Detect which cell encompasses the target text, then output its [X, Y] center coordinate. 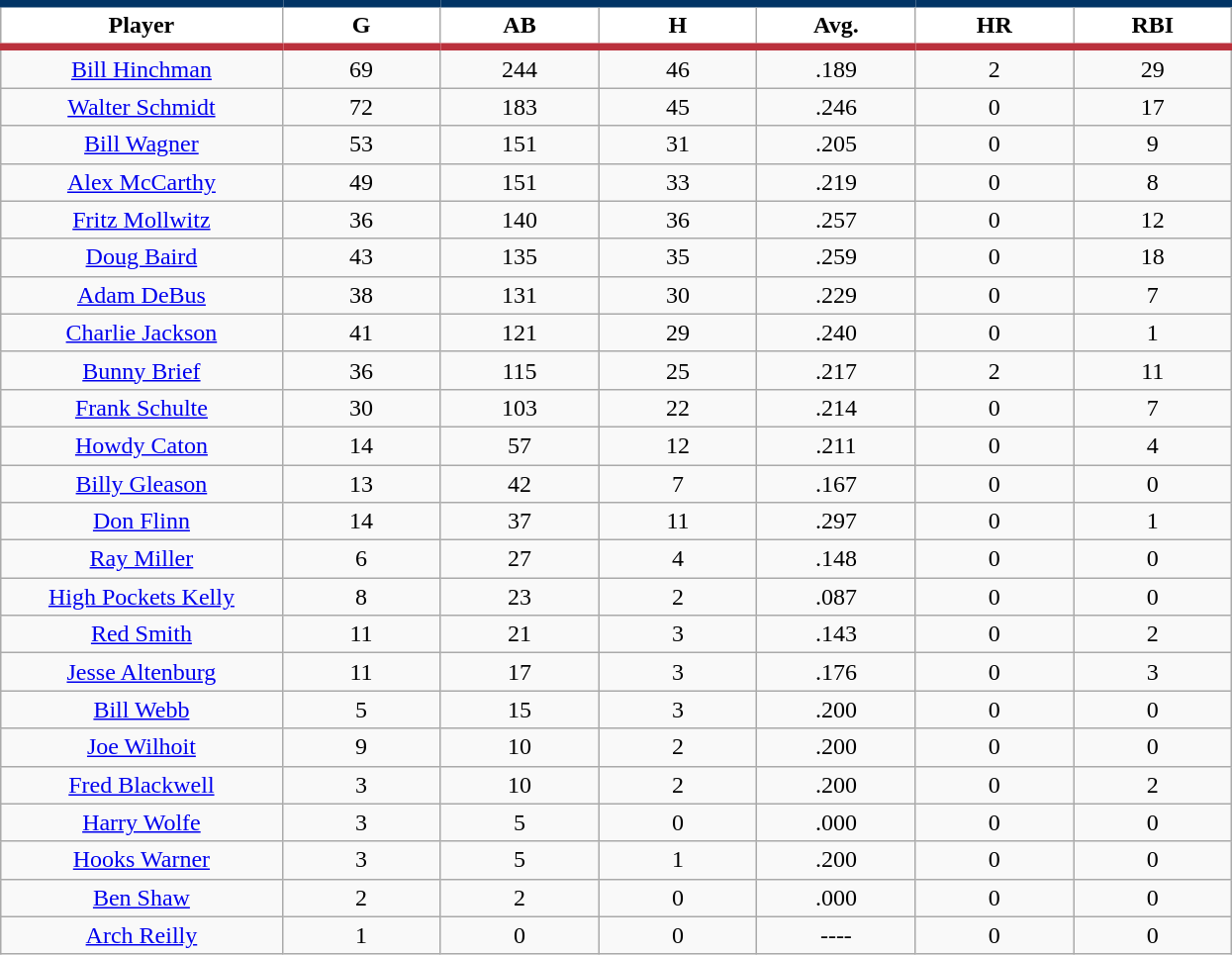
Ben Shaw [142, 898]
140 [520, 220]
.217 [836, 370]
Ray Miller [142, 559]
69 [361, 67]
Frank Schulte [142, 408]
49 [361, 182]
Walter Schmidt [142, 107]
38 [361, 295]
.176 [836, 672]
AB [520, 26]
22 [678, 408]
Joe Wilhoit [142, 747]
Billy Gleason [142, 484]
121 [520, 333]
135 [520, 257]
37 [520, 522]
.214 [836, 408]
.246 [836, 107]
Charlie Jackson [142, 333]
.219 [836, 182]
57 [520, 445]
53 [361, 144]
41 [361, 333]
Hooks Warner [142, 860]
244 [520, 67]
15 [520, 710]
46 [678, 67]
27 [520, 559]
.189 [836, 67]
.297 [836, 522]
Red Smith [142, 634]
35 [678, 257]
HR [995, 26]
.087 [836, 597]
Adam DeBus [142, 295]
Arch Reilly [142, 935]
.257 [836, 220]
.211 [836, 445]
G [361, 26]
H [678, 26]
Don Flinn [142, 522]
31 [678, 144]
Harry Wolfe [142, 822]
33 [678, 182]
Howdy Caton [142, 445]
.229 [836, 295]
.167 [836, 484]
21 [520, 634]
Player [142, 26]
Bill Hinchman [142, 67]
Fred Blackwell [142, 785]
72 [361, 107]
Doug Baird [142, 257]
131 [520, 295]
6 [361, 559]
---- [836, 935]
High Pockets Kelly [142, 597]
25 [678, 370]
Bill Webb [142, 710]
115 [520, 370]
Alex McCarthy [142, 182]
103 [520, 408]
23 [520, 597]
Avg. [836, 26]
42 [520, 484]
Bunny Brief [142, 370]
18 [1153, 257]
.259 [836, 257]
Jesse Altenburg [142, 672]
13 [361, 484]
Bill Wagner [142, 144]
RBI [1153, 26]
43 [361, 257]
Fritz Mollwitz [142, 220]
.143 [836, 634]
45 [678, 107]
.205 [836, 144]
183 [520, 107]
.148 [836, 559]
.240 [836, 333]
